Return [X, Y] of the center of cell containing provided text 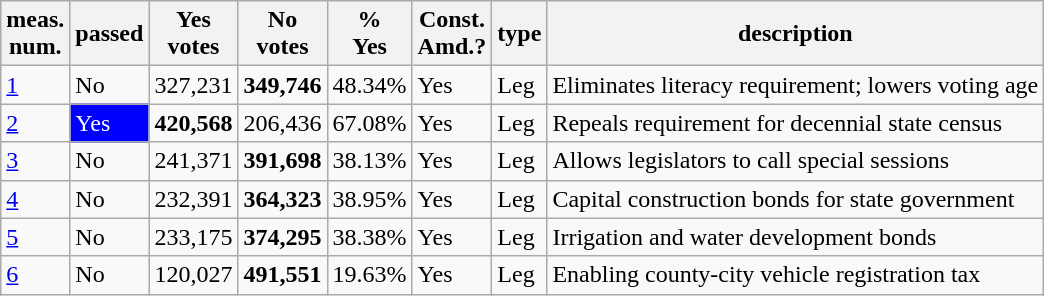
391,698 [282, 161]
67.08% [370, 123]
%Yes [370, 34]
meas.num. [36, 34]
6 [36, 275]
Enabling county-city vehicle registration tax [796, 275]
3 [36, 161]
120,027 [194, 275]
Allows legislators to call special sessions [796, 161]
description [796, 34]
364,323 [282, 199]
38.95% [370, 199]
232,391 [194, 199]
type [520, 34]
48.34% [370, 85]
5 [36, 237]
Const.Amd.? [452, 34]
233,175 [194, 237]
Yesvotes [194, 34]
Eliminates literacy requirement; lowers voting age [796, 85]
327,231 [194, 85]
38.13% [370, 161]
Novotes [282, 34]
241,371 [194, 161]
Irrigation and water development bonds [796, 237]
19.63% [370, 275]
206,436 [282, 123]
491,551 [282, 275]
passed [110, 34]
2 [36, 123]
Repeals requirement for decennial state census [796, 123]
420,568 [194, 123]
4 [36, 199]
38.38% [370, 237]
374,295 [282, 237]
1 [36, 85]
349,746 [282, 85]
Capital construction bonds for state government [796, 199]
